Detect which cell encompasses the target text, then output its (x, y) center coordinate. 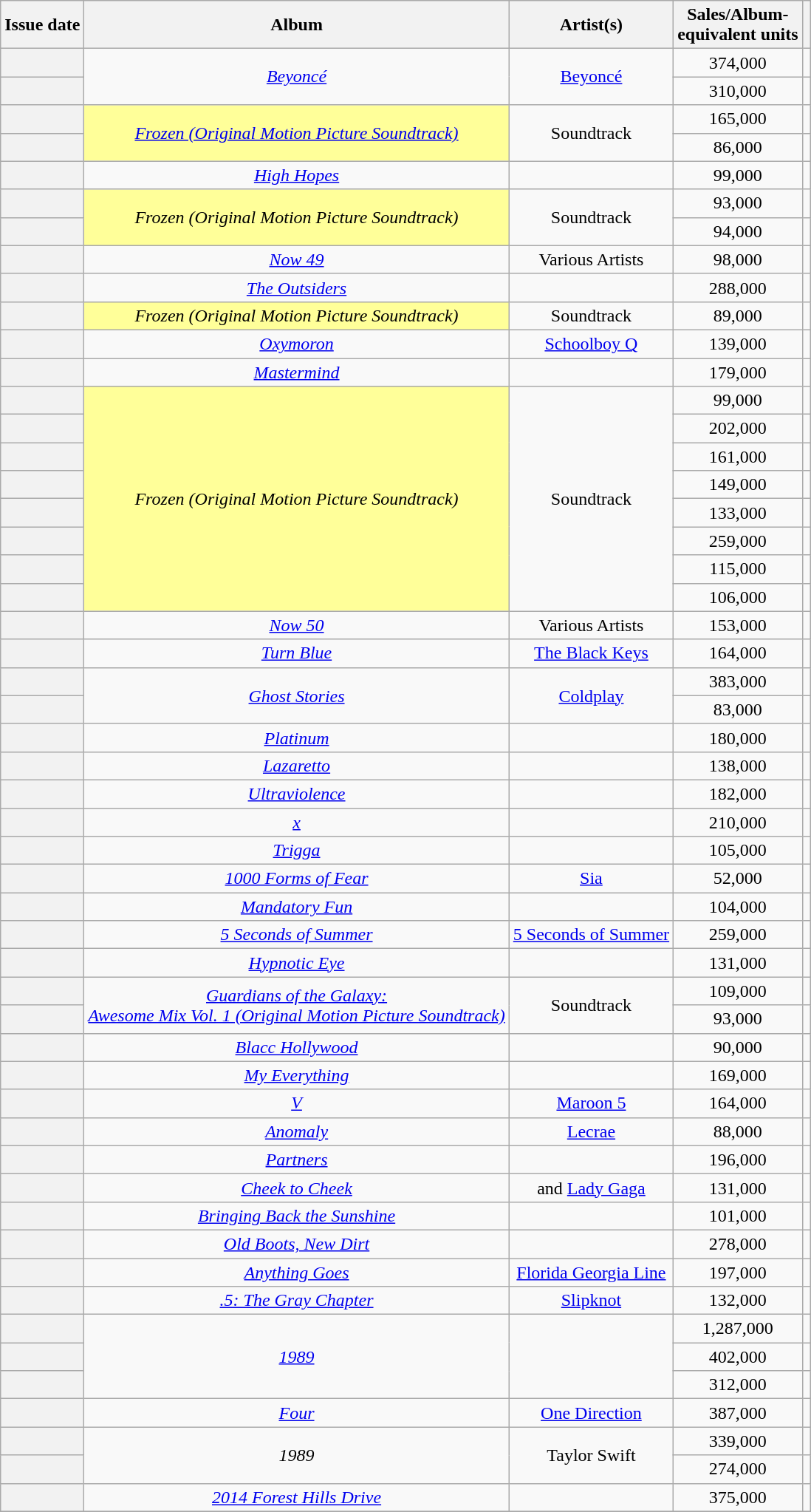
Oxymoron (297, 344)
Hypnotic Eye (297, 963)
52,000 (738, 879)
98,000 (738, 259)
90,000 (738, 1047)
Sales/Album-equivalent units (738, 25)
383,000 (738, 681)
179,000 (738, 372)
1,287,000 (738, 1329)
133,000 (738, 513)
Schoolboy Q (591, 344)
.5: The Gray Chapter (297, 1301)
Lecrae (591, 1131)
Slipknot (591, 1301)
83,000 (738, 709)
Bringing Back the Sunshine (297, 1216)
139,000 (738, 344)
402,000 (738, 1357)
104,000 (738, 907)
132,000 (738, 1301)
312,000 (738, 1385)
V (297, 1103)
Anomaly (297, 1131)
153,000 (738, 625)
Lazaretto (297, 766)
Partners (297, 1159)
Mandatory Fun (297, 907)
Guardians of the Galaxy: Awesome Mix Vol. 1 (Original Motion Picture Soundtrack) (297, 1005)
109,000 (738, 991)
High Hopes (297, 175)
278,000 (738, 1244)
Artist(s) (591, 25)
Turn Blue (297, 653)
Taylor Swift (591, 1455)
169,000 (738, 1075)
197,000 (738, 1272)
and Lady Gaga (591, 1188)
387,000 (738, 1413)
Ultraviolence (297, 794)
Anything Goes (297, 1272)
Old Boots, New Dirt (297, 1244)
Now 50 (297, 625)
88,000 (738, 1131)
Florida Georgia Line (591, 1272)
Blacc Hollywood (297, 1047)
115,000 (738, 569)
2014 Forest Hills Drive (297, 1497)
196,000 (738, 1159)
149,000 (738, 485)
161,000 (738, 457)
x (297, 823)
Cheek to Cheek (297, 1188)
101,000 (738, 1216)
310,000 (738, 91)
Trigga (297, 851)
Coldplay (591, 695)
180,000 (738, 738)
The Outsiders (297, 287)
94,000 (738, 231)
Maroon 5 (591, 1103)
Issue date (43, 25)
339,000 (738, 1441)
375,000 (738, 1497)
105,000 (738, 851)
Sia (591, 879)
My Everything (297, 1075)
288,000 (738, 287)
Now 49 (297, 259)
89,000 (738, 316)
1000 Forms of Fear (297, 879)
Ghost Stories (297, 695)
182,000 (738, 794)
Platinum (297, 738)
210,000 (738, 823)
86,000 (738, 147)
274,000 (738, 1469)
138,000 (738, 766)
One Direction (591, 1413)
Album (297, 25)
The Black Keys (591, 653)
374,000 (738, 63)
202,000 (738, 429)
Mastermind (297, 372)
165,000 (738, 119)
Four (297, 1413)
106,000 (738, 597)
